Search for the cell housing the specified text and yield its [x, y] center coordinate. 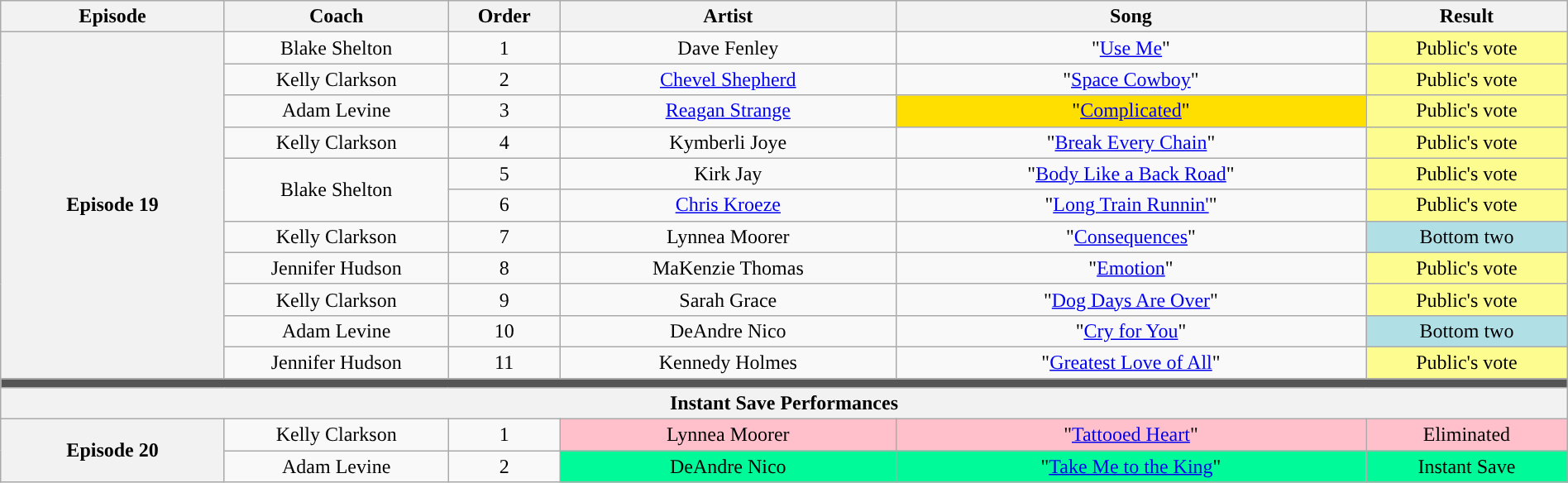
Artist [728, 17]
"Consequences" [1131, 237]
Sarah Grace [728, 299]
7 [504, 237]
Chris Kroeze [728, 205]
"Tattooed Heart" [1131, 435]
Kirk Jay [728, 174]
3 [504, 111]
Episode 20 [112, 451]
"Long Train Runnin'" [1131, 205]
6 [504, 205]
"Emotion" [1131, 268]
"Dog Days Are Over" [1131, 299]
4 [504, 142]
Coach [336, 17]
Instant Save [1467, 466]
Episode 19 [112, 205]
Kymberli Joye [728, 142]
9 [504, 299]
"Break Every Chain" [1131, 142]
"Space Cowboy" [1131, 79]
Order [504, 17]
Episode [112, 17]
"Cry for You" [1131, 331]
Eliminated [1467, 435]
10 [504, 331]
8 [504, 268]
"Use Me" [1131, 48]
"Body Like a Back Road" [1131, 174]
11 [504, 362]
Reagan Strange [728, 111]
5 [504, 174]
Chevel Shepherd [728, 79]
MaKenzie Thomas [728, 268]
Instant Save Performances [784, 404]
"Greatest Love of All" [1131, 362]
Dave Fenley [728, 48]
Result [1467, 17]
"Complicated" [1131, 111]
Kennedy Holmes [728, 362]
"Take Me to the King" [1131, 466]
Song [1131, 17]
